Identify which cell holds the provided text, then report its [X, Y] central coordinate. 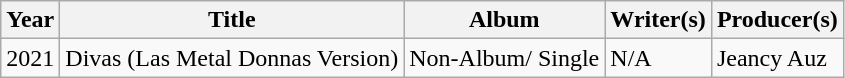
Album [504, 20]
Non-Album/ Single [504, 58]
Jeancy Auz [777, 58]
N/A [658, 58]
Year [30, 20]
Divas (Las Metal Donnas Version) [232, 58]
2021 [30, 58]
Writer(s) [658, 20]
Title [232, 20]
Producer(s) [777, 20]
